Find where the given text appears and provide that cell's center as [x, y] coordinate. 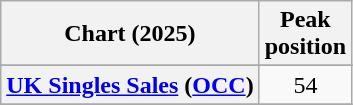
Chart (2025) [130, 34]
UK Singles Sales (OCC) [130, 85]
Peakposition [305, 34]
54 [305, 85]
